Pinpoint the cell where the given text exists, returning its (X, Y) midpoint coordinate. 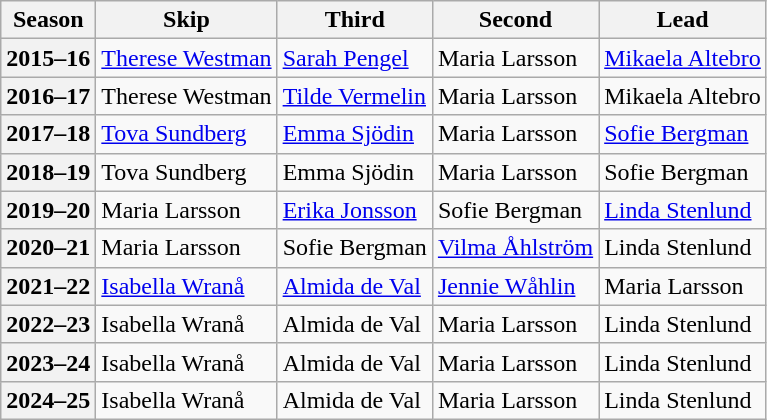
2015–16 (48, 58)
2020–21 (48, 248)
Tilde Vermelin (354, 96)
2019–20 (48, 210)
Jennie Wåhlin (515, 286)
2016–17 (48, 96)
Sarah Pengel (354, 58)
Third (354, 20)
Skip (186, 20)
2017–18 (48, 134)
Season (48, 20)
2018–19 (48, 172)
Second (515, 20)
Vilma Åhlström (515, 248)
2021–22 (48, 286)
2024–25 (48, 400)
2023–24 (48, 362)
2022–23 (48, 324)
Erika Jonsson (354, 210)
Lead (683, 20)
